Identify which cell holds the provided text, then report its [X, Y] central coordinate. 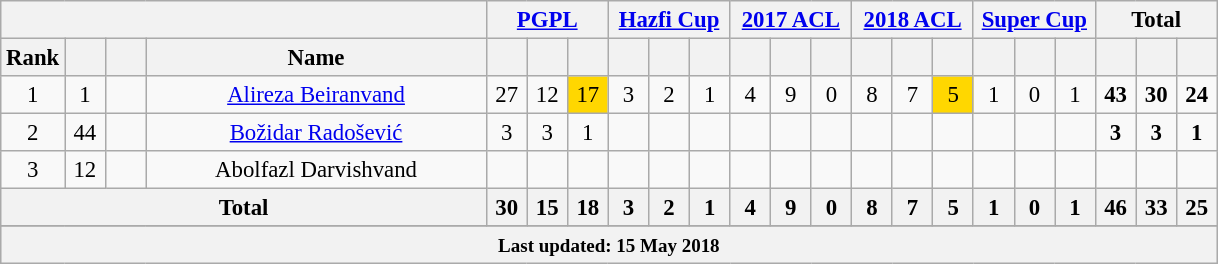
18 [588, 208]
15 [548, 208]
2018 ACL [913, 20]
46 [1116, 208]
17 [588, 95]
Božidar Radošević [316, 133]
33 [1156, 208]
Hazfi Cup [669, 20]
Rank [33, 58]
Last updated: 15 May 2018 [609, 245]
2017 ACL [791, 20]
PGPL [547, 20]
Abolfazl Darvishvand [316, 170]
Super Cup [1034, 20]
Name [316, 58]
27 [506, 95]
Alireza Beiranvand [316, 95]
44 [86, 133]
24 [1196, 95]
25 [1196, 208]
43 [1116, 95]
